Output the (X, Y) coordinate of the center of the cell containing the given text.  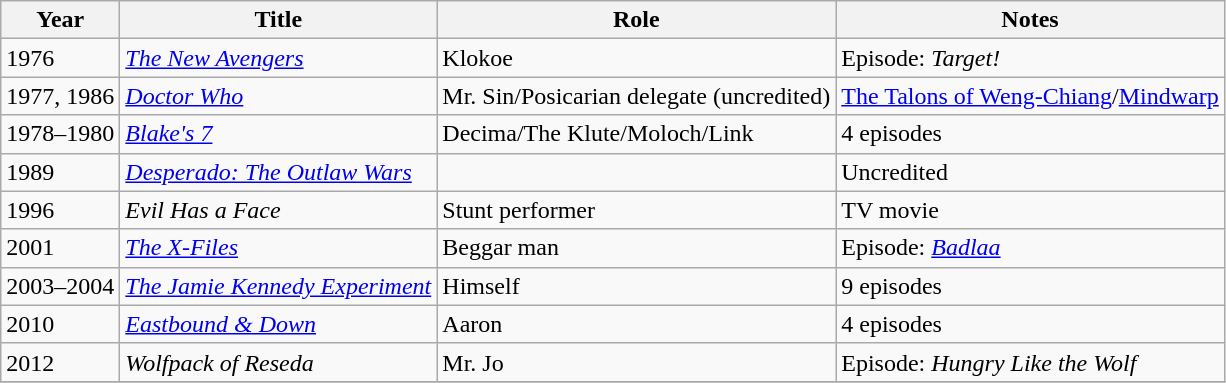
Stunt performer (636, 210)
The Jamie Kennedy Experiment (278, 286)
Uncredited (1030, 172)
Klokoe (636, 58)
Evil Has a Face (278, 210)
2003–2004 (60, 286)
The Talons of Weng-Chiang/Mindwarp (1030, 96)
Mr. Sin/Posicarian delegate (uncredited) (636, 96)
Title (278, 20)
1989 (60, 172)
Aaron (636, 324)
2001 (60, 248)
Episode: Badlaa (1030, 248)
Eastbound & Down (278, 324)
Wolfpack of Reseda (278, 362)
Blake's 7 (278, 134)
1976 (60, 58)
The X-Files (278, 248)
1978–1980 (60, 134)
Decima/The Klute/Moloch/Link (636, 134)
Himself (636, 286)
Role (636, 20)
2010 (60, 324)
1977, 1986 (60, 96)
9 episodes (1030, 286)
TV movie (1030, 210)
The New Avengers (278, 58)
Episode: Hungry Like the Wolf (1030, 362)
Beggar man (636, 248)
Desperado: The Outlaw Wars (278, 172)
1996 (60, 210)
Doctor Who (278, 96)
Episode: Target! (1030, 58)
Notes (1030, 20)
Year (60, 20)
Mr. Jo (636, 362)
2012 (60, 362)
